Locate the cell with the specified text and output its [X, Y] center coordinate. 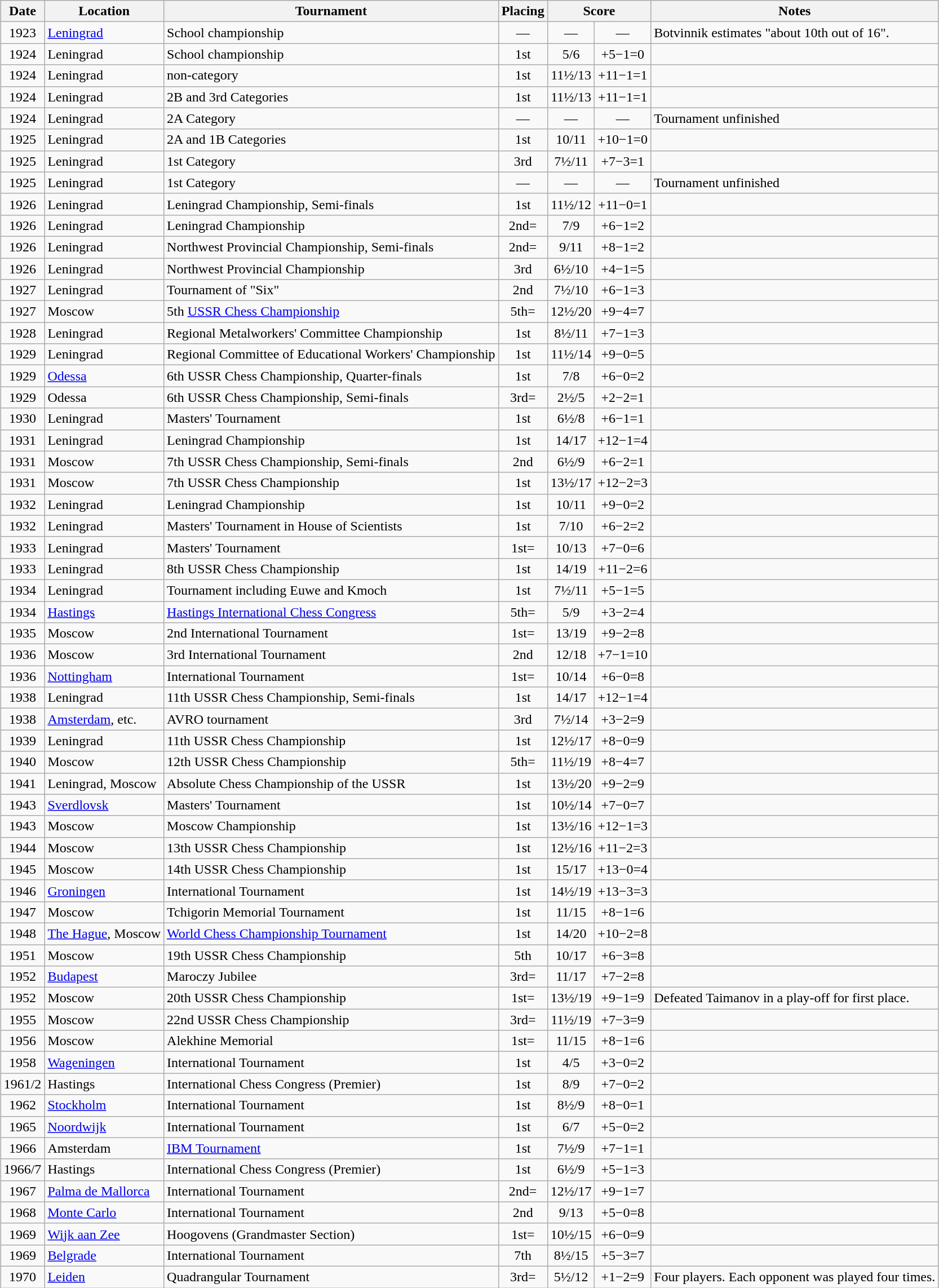
+7−1=10 [623, 655]
1966 [23, 1148]
non-category [331, 76]
5/6 [571, 54]
1951 [23, 955]
7½/10 [571, 290]
Leningrad Championship, Semi-finals [331, 204]
+6−1=1 [623, 419]
14/20 [571, 933]
Masters' Tournament in House of Scientists [331, 526]
Amsterdam [104, 1148]
11th USSR Chess Championship, Semi-finals [331, 698]
14th USSR Chess Championship [331, 869]
1940 [23, 762]
+8−4=7 [623, 762]
Notes [795, 11]
Leiden [104, 1277]
1947 [23, 912]
+8−0=1 [623, 1105]
10/17 [571, 955]
9/13 [571, 1212]
8th USSR Chess Championship [331, 569]
12th USSR Chess Championship [331, 762]
12½/16 [571, 848]
13th USSR Chess Championship [331, 848]
+12−2=3 [623, 483]
1956 [23, 1041]
12/18 [571, 655]
+5−1=3 [623, 1170]
+7−0=6 [623, 547]
The Hague, Moscow [104, 933]
+6−0=9 [623, 1234]
2½/5 [571, 397]
19th USSR Chess Championship [331, 955]
6½/10 [571, 269]
13½/20 [571, 784]
Moscow Championship [331, 826]
7/9 [571, 225]
Hoogovens (Grandmaster Section) [331, 1234]
Tournament of "Six" [331, 290]
+7−3=9 [623, 1020]
10½/14 [571, 805]
1962 [23, 1105]
+7−1=3 [623, 333]
Absolute Chess Championship of the USSR [331, 784]
6½/8 [571, 419]
Noordwijk [104, 1127]
+7−2=8 [623, 977]
+10−2=8 [623, 933]
Botvinnik estimates "about 10th out of 16". [795, 33]
Nottingham [104, 676]
1967 [23, 1191]
8½/9 [571, 1105]
8½/15 [571, 1255]
Budapest [104, 977]
+5−0=2 [623, 1127]
Wijk aan Zee [104, 1234]
+6−2=1 [623, 462]
Northwest Provincial Championship [331, 269]
Amsterdam, etc. [104, 719]
Groningen [104, 891]
1966/7 [23, 1170]
1968 [23, 1212]
3rd International Tournament [331, 655]
Monte Carlo [104, 1212]
1961/2 [23, 1084]
1923 [23, 33]
12½/20 [571, 312]
+3−2=4 [623, 612]
World Chess Championship Tournament [331, 933]
1944 [23, 848]
1955 [23, 1020]
Tournament including Euwe and Kmoch [331, 590]
11½/12 [571, 204]
5½/12 [571, 1277]
+13−3=3 [623, 891]
+5−0=8 [623, 1212]
1965 [23, 1127]
Alekhine Memorial [331, 1041]
+9−4=7 [623, 312]
7/10 [571, 526]
9/11 [571, 247]
Tchigorin Memorial Tournament [331, 912]
Defeated Taimanov in a play-off for first place. [795, 998]
+9−1=9 [623, 998]
+10−1=0 [623, 140]
8/9 [571, 1084]
+9−2=8 [623, 634]
4/5 [571, 1063]
10/13 [571, 547]
+11−0=1 [623, 204]
7½/14 [571, 719]
Placing [523, 11]
11th USSR Chess Championship [331, 741]
2A Category [331, 118]
Regional Metalworkers' Committee Championship [331, 333]
+7−0=2 [623, 1084]
Belgrade [104, 1255]
+1−2=9 [623, 1277]
13½/17 [571, 483]
+6−1=3 [623, 290]
20th USSR Chess Championship [331, 998]
Wageningen [104, 1063]
1945 [23, 869]
+8−1=2 [623, 247]
Northwest Provincial Championship, Semi-finals [331, 247]
7th USSR Chess Championship, Semi-finals [331, 462]
Maroczy Jubilee [331, 977]
1970 [23, 1277]
10½/15 [571, 1234]
1946 [23, 891]
13½/19 [571, 998]
15/17 [571, 869]
IBM Tournament [331, 1148]
+6−0=2 [623, 376]
Leningrad, Moscow [104, 784]
+2−2=1 [623, 397]
1935 [23, 634]
5/9 [571, 612]
Quadrangular Tournament [331, 1277]
+5−3=7 [623, 1255]
6/7 [571, 1127]
14½/19 [571, 891]
6th USSR Chess Championship, Quarter-finals [331, 376]
10/14 [571, 676]
11/17 [571, 977]
6th USSR Chess Championship, Semi-finals [331, 397]
1941 [23, 784]
+12−1=3 [623, 826]
14/19 [571, 569]
5th USSR Chess Championship [331, 312]
+6−3=8 [623, 955]
2A and 1B Categories [331, 140]
1958 [23, 1063]
+9−0=5 [623, 355]
+6−2=2 [623, 526]
AVRO tournament [331, 719]
+11−2=3 [623, 848]
7th USSR Chess Championship [331, 483]
+13−0=4 [623, 869]
Score [599, 11]
Palma de Mallorca [104, 1191]
8½/11 [571, 333]
Stockholm [104, 1105]
+3−2=9 [623, 719]
1928 [23, 333]
2nd International Tournament [331, 634]
+6−1=2 [623, 225]
+9−0=2 [623, 504]
+7−1=1 [623, 1148]
+9−2=9 [623, 784]
7/8 [571, 376]
Sverdlovsk [104, 805]
1939 [23, 741]
+11−2=6 [623, 569]
+8−0=9 [623, 741]
13½/16 [571, 826]
22nd USSR Chess Championship [331, 1020]
1930 [23, 419]
+7−0=7 [623, 805]
Tournament [331, 11]
5th [523, 955]
Four players. Each opponent was played four times. [795, 1277]
+7−3=1 [623, 161]
Hastings International Chess Congress [331, 612]
+5−1=5 [623, 590]
13/19 [571, 634]
Date [23, 11]
7th [523, 1255]
7½/9 [571, 1148]
+4−1=5 [623, 269]
+3−0=2 [623, 1063]
2B and 3rd Categories [331, 97]
+9−1=7 [623, 1191]
Location [104, 11]
+5−1=0 [623, 54]
1948 [23, 933]
11½/14 [571, 355]
Regional Committee of Educational Workers' Championship [331, 355]
+6−0=8 [623, 676]
